Find where the given text appears and provide that cell's center as [x, y] coordinate. 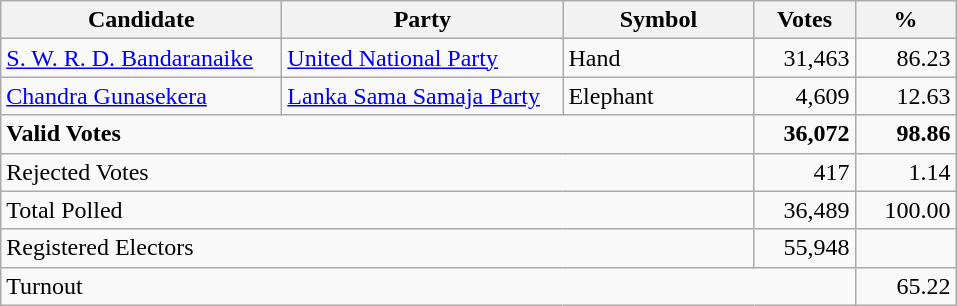
Elephant [658, 96]
36,489 [804, 210]
% [906, 20]
100.00 [906, 210]
417 [804, 172]
Party [422, 20]
31,463 [804, 58]
S. W. R. D. Bandaranaike [142, 58]
86.23 [906, 58]
Turnout [428, 286]
Symbol [658, 20]
Registered Electors [378, 248]
Lanka Sama Samaja Party [422, 96]
Chandra Gunasekera [142, 96]
Valid Votes [378, 134]
Total Polled [378, 210]
65.22 [906, 286]
United National Party [422, 58]
1.14 [906, 172]
55,948 [804, 248]
Votes [804, 20]
Candidate [142, 20]
Rejected Votes [378, 172]
Hand [658, 58]
4,609 [804, 96]
12.63 [906, 96]
98.86 [906, 134]
36,072 [804, 134]
